Locate the cell with the specified text and output its [x, y] center coordinate. 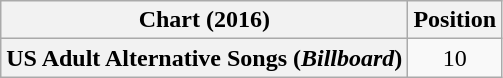
Chart (2016) [204, 20]
10 [455, 58]
US Adult Alternative Songs (Billboard) [204, 58]
Position [455, 20]
